Output the (X, Y) coordinate of the center of the cell containing the given text.  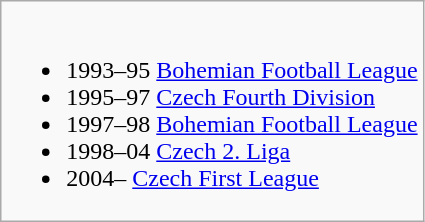
1993–95 Bohemian Football League1995–97 Czech Fourth Division1997–98 Bohemian Football League1998–04 Czech 2. Liga2004– Czech First League (212, 112)
